From the cell containing the given text, extract its center point as (x, y) coordinate. 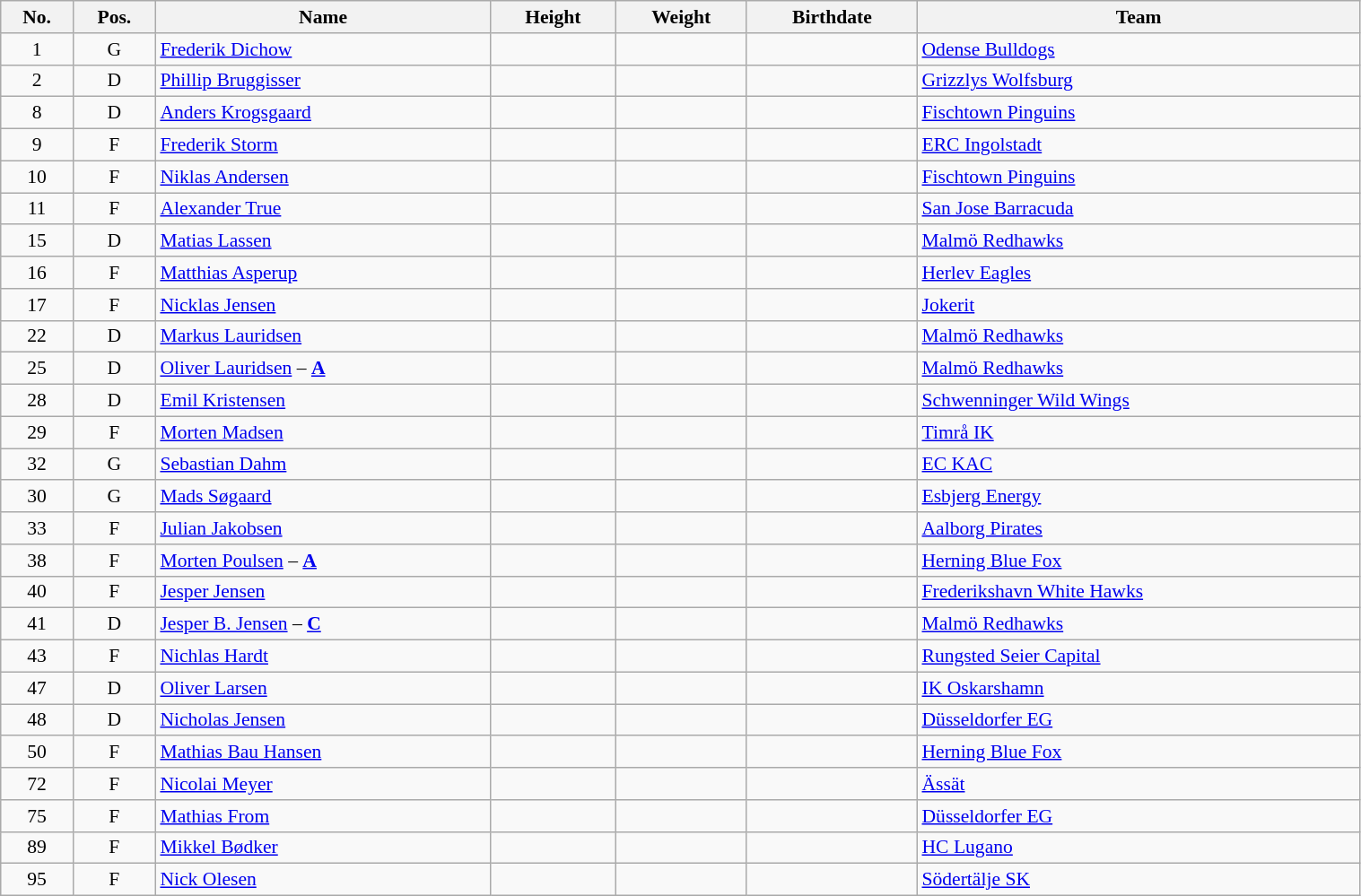
Jesper Jensen (323, 592)
No. (38, 17)
Sebastian Dahm (323, 465)
Nicolai Meyer (323, 784)
Ässät (1139, 784)
Frederikshavn White Hawks (1139, 592)
HC Lugano (1139, 848)
Alexander True (323, 209)
25 (38, 369)
Nichlas Hardt (323, 657)
17 (38, 305)
Södertälje SK (1139, 880)
Jesper B. Jensen – C (323, 624)
Mads Søgaard (323, 497)
33 (38, 528)
40 (38, 592)
Anders Krogsgaard (323, 113)
Frederik Storm (323, 145)
Name (323, 17)
29 (38, 432)
Esbjerg Energy (1139, 497)
32 (38, 465)
Pos. (114, 17)
EC KAC (1139, 465)
Jokerit (1139, 305)
8 (38, 113)
2 (38, 81)
Team (1139, 17)
22 (38, 336)
Schwenninger Wild Wings (1139, 401)
Phillip Bruggisser (323, 81)
Rungsted Seier Capital (1139, 657)
Grizzlys Wolfsburg (1139, 81)
95 (38, 880)
Morten Madsen (323, 432)
11 (38, 209)
75 (38, 816)
Mathias From (323, 816)
Markus Lauridsen (323, 336)
Herlev Eagles (1139, 273)
Nick Olesen (323, 880)
Julian Jakobsen (323, 528)
Timrå IK (1139, 432)
Niklas Andersen (323, 177)
72 (38, 784)
50 (38, 752)
Emil Kristensen (323, 401)
16 (38, 273)
Aalborg Pirates (1139, 528)
Frederik Dichow (323, 49)
Birthdate (832, 17)
San Jose Barracuda (1139, 209)
Nicholas Jensen (323, 720)
Mathias Bau Hansen (323, 752)
Nicklas Jensen (323, 305)
30 (38, 497)
Odense Bulldogs (1139, 49)
Oliver Lauridsen – A (323, 369)
Morten Poulsen – A (323, 561)
15 (38, 241)
9 (38, 145)
Weight (681, 17)
47 (38, 688)
10 (38, 177)
Mikkel Bødker (323, 848)
1 (38, 49)
41 (38, 624)
38 (38, 561)
28 (38, 401)
ERC Ingolstadt (1139, 145)
Matias Lassen (323, 241)
Matthias Asperup (323, 273)
89 (38, 848)
48 (38, 720)
Oliver Larsen (323, 688)
Height (553, 17)
43 (38, 657)
IK Oskarshamn (1139, 688)
